Scan for the cell matching the given text and deliver its (X, Y) coordinate at center. 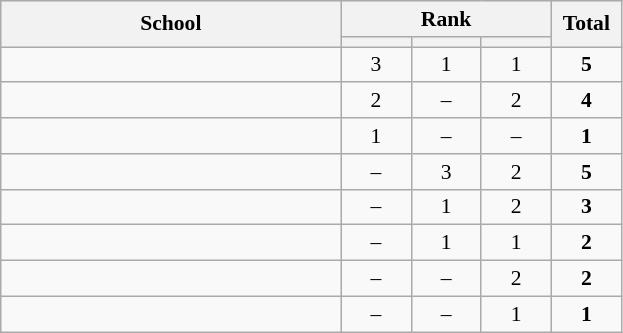
4 (586, 101)
Rank (446, 19)
Total (586, 24)
School (171, 24)
